Pinpoint the cell where the given text exists, returning its (x, y) midpoint coordinate. 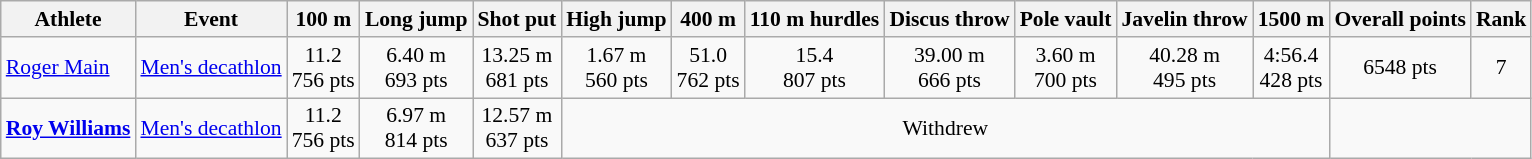
100 m (324, 19)
400 m (708, 19)
Overall points (1400, 19)
1500 m (1292, 19)
Rank (1502, 19)
13.25 m681 pts (518, 68)
Pole vault (1066, 19)
40.28 m495 pts (1184, 68)
Discus throw (949, 19)
Roy Williams (68, 128)
39.00 m666 pts (949, 68)
4:56.4428 pts (1292, 68)
6548 pts (1400, 68)
7 (1502, 68)
Event (210, 19)
110 m hurdles (815, 19)
Long jump (416, 19)
15.4807 pts (815, 68)
3.60 m700 pts (1066, 68)
Shot put (518, 19)
Withdrew (945, 128)
6.40 m693 pts (416, 68)
12.57 m637 pts (518, 128)
Roger Main (68, 68)
Athlete (68, 19)
51.0762 pts (708, 68)
1.67 m560 pts (616, 68)
Javelin throw (1184, 19)
6.97 m814 pts (416, 128)
High jump (616, 19)
